Output the [X, Y] coordinate of the center of the cell containing the given text.  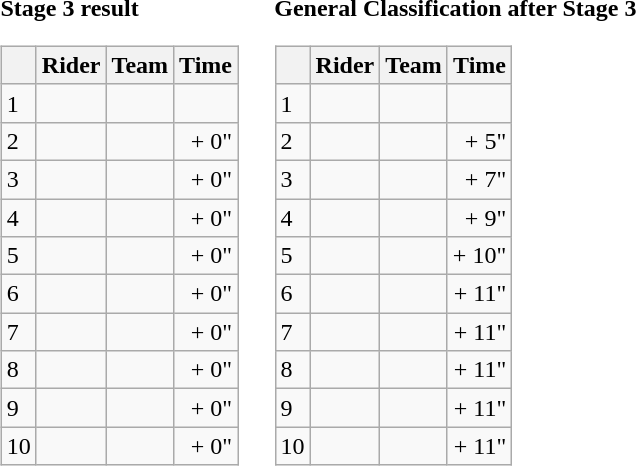
+ 7" [479, 179]
+ 10" [479, 256]
+ 9" [479, 217]
+ 5" [479, 141]
